For the text-containing cell, return its midpoint in [x, y] coordinate format. 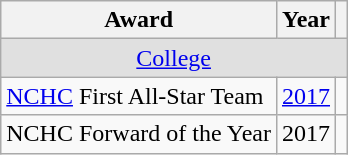
Year [306, 20]
NCHC Forward of the Year [139, 134]
College [174, 58]
Award [139, 20]
NCHC First All-Star Team [139, 96]
